Scan for the cell matching the given text and deliver its (x, y) coordinate at center. 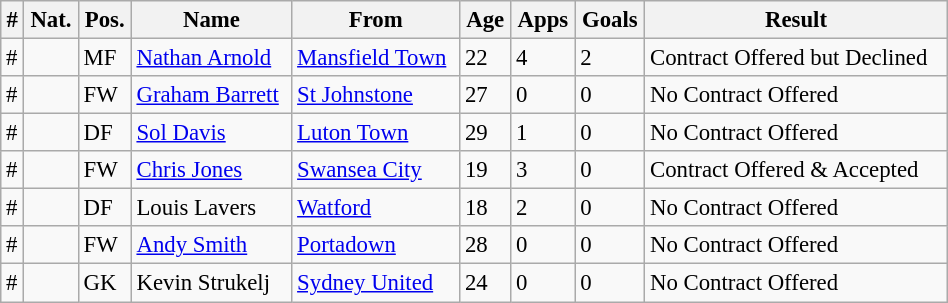
Swansea City (376, 170)
3 (543, 170)
4 (543, 58)
MF (104, 58)
Pos. (104, 20)
24 (486, 283)
Watford (376, 208)
Contract Offered & Accepted (796, 170)
Apps (543, 20)
Chris Jones (212, 170)
Luton Town (376, 133)
Result (796, 20)
Sol Davis (212, 133)
Louis Lavers (212, 208)
GK (104, 283)
Kevin Strukelj (212, 283)
29 (486, 133)
Contract Offered but Declined (796, 58)
18 (486, 208)
St Johnstone (376, 95)
Nat. (51, 20)
28 (486, 245)
Name (212, 20)
Nathan Arnold (212, 58)
Andy Smith (212, 245)
From (376, 20)
Goals (610, 20)
27 (486, 95)
Mansfield Town (376, 58)
22 (486, 58)
Sydney United (376, 283)
19 (486, 170)
Age (486, 20)
Graham Barrett (212, 95)
Portadown (376, 245)
1 (543, 133)
